Identify which cell holds the provided text, then report its [x, y] central coordinate. 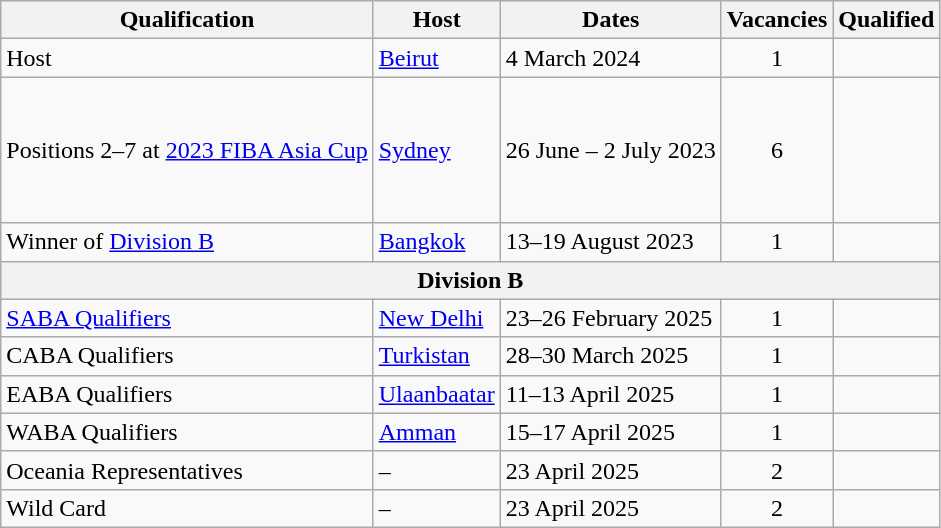
Winner of Division B [187, 242]
WABA Qualifiers [187, 432]
CABA Qualifiers [187, 356]
Bangkok [436, 242]
26 June – 2 July 2023 [610, 150]
4 March 2024 [610, 58]
Oceania Representatives [187, 470]
Dates [610, 20]
SABA Qualifiers [187, 318]
15–17 April 2025 [610, 432]
EABA Qualifiers [187, 394]
Qualification [187, 20]
Qualified [886, 20]
Sydney [436, 150]
13–19 August 2023 [610, 242]
Turkistan [436, 356]
New Delhi [436, 318]
6 [777, 150]
Ulaanbaatar [436, 394]
28–30 March 2025 [610, 356]
Vacancies [777, 20]
Positions 2–7 at 2023 FIBA Asia Cup [187, 150]
Division B [470, 280]
23–26 February 2025 [610, 318]
Wild Card [187, 508]
Beirut [436, 58]
11–13 April 2025 [610, 394]
Amman [436, 432]
